Output the [x, y] coordinate of the center of the cell containing the given text.  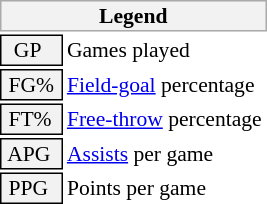
Assists per game [166, 154]
Points per game [166, 188]
PPG [31, 188]
Field-goal percentage [166, 85]
FT% [31, 120]
Games played [166, 50]
Legend [134, 16]
Free-throw percentage [166, 120]
APG [31, 154]
FG% [31, 85]
GP [31, 50]
